Find where the given text appears and provide that cell's center as [x, y] coordinate. 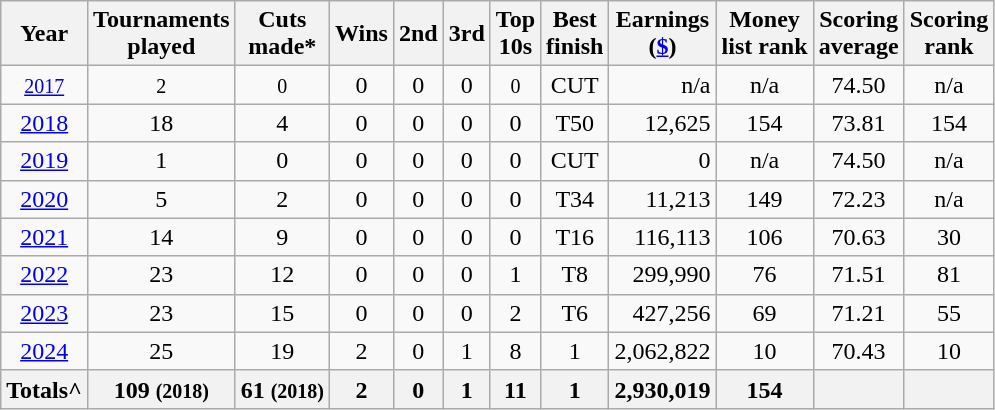
2021 [44, 237]
12 [282, 275]
T16 [575, 237]
8 [515, 351]
11,213 [662, 199]
14 [162, 237]
15 [282, 313]
2023 [44, 313]
Moneylist rank [764, 34]
2nd [418, 34]
70.63 [858, 237]
61 (2018) [282, 389]
116,113 [662, 237]
Totals^ [44, 389]
4 [282, 123]
T50 [575, 123]
2019 [44, 161]
55 [949, 313]
149 [764, 199]
70.43 [858, 351]
2,930,019 [662, 389]
109 (2018) [162, 389]
T34 [575, 199]
25 [162, 351]
81 [949, 275]
2,062,822 [662, 351]
T6 [575, 313]
71.21 [858, 313]
2020 [44, 199]
2024 [44, 351]
Scoringrank [949, 34]
9 [282, 237]
19 [282, 351]
Year [44, 34]
Cuts made* [282, 34]
73.81 [858, 123]
Wins [361, 34]
3rd [466, 34]
427,256 [662, 313]
71.51 [858, 275]
Top 10s [515, 34]
76 [764, 275]
Best finish [575, 34]
12,625 [662, 123]
30 [949, 237]
2017 [44, 85]
T8 [575, 275]
69 [764, 313]
2018 [44, 123]
Tournaments played [162, 34]
72.23 [858, 199]
106 [764, 237]
2022 [44, 275]
18 [162, 123]
5 [162, 199]
299,990 [662, 275]
Earnings($) [662, 34]
Scoring average [858, 34]
11 [515, 389]
